Capture the cell that displays the provided text and extract its [x, y] central coordinate. 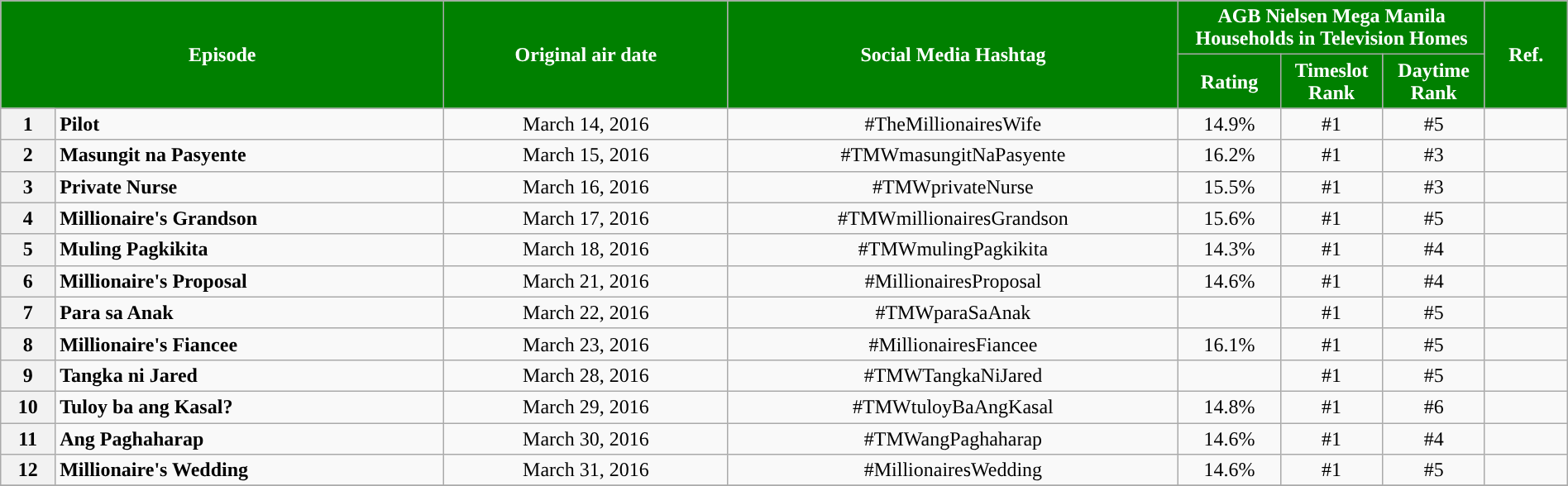
12 [28, 470]
Episode [222, 55]
Millionaire's Wedding [250, 470]
3 [28, 187]
March 30, 2016 [586, 439]
Private Nurse [250, 187]
4 [28, 218]
Ang Paghaharap [250, 439]
March 17, 2016 [586, 218]
March 18, 2016 [586, 250]
#6 [1434, 407]
Timeslot Rank [1331, 81]
14.3% [1230, 250]
AGB Nielsen Mega Manila Households in Television Homes [1331, 28]
14.9% [1230, 124]
2 [28, 155]
14.8% [1230, 407]
March 28, 2016 [586, 375]
Masungit na Pasyente [250, 155]
Millionaire's Proposal [250, 281]
Tangka ni Jared [250, 375]
#TMWmasungitNaPasyente [953, 155]
10 [28, 407]
#MillionairesFiancee [953, 344]
Rating [1230, 81]
#TMWTangkaNiJared [953, 375]
Tuloy ba ang Kasal? [250, 407]
#TheMillionairesWife [953, 124]
March 21, 2016 [586, 281]
#MillionairesWedding [953, 470]
5 [28, 250]
#TMWmulingPagkikita [953, 250]
March 16, 2016 [586, 187]
#TMWprivateNurse [953, 187]
Social Media Hashtag [953, 55]
Original air date [586, 55]
#TMWmillionairesGrandson [953, 218]
March 31, 2016 [586, 470]
16.2% [1230, 155]
Ref. [1526, 55]
8 [28, 344]
1 [28, 124]
March 22, 2016 [586, 312]
15.6% [1230, 218]
16.1% [1230, 344]
#MillionairesProposal [953, 281]
Pilot [250, 124]
Millionaire's Grandson [250, 218]
Daytime Rank [1434, 81]
Para sa Anak [250, 312]
9 [28, 375]
March 23, 2016 [586, 344]
6 [28, 281]
March 14, 2016 [586, 124]
Millionaire's Fiancee [250, 344]
11 [28, 439]
#TMWparaSaAnak [953, 312]
March 29, 2016 [586, 407]
Muling Pagkikita [250, 250]
15.5% [1230, 187]
#TMWtuloyBaAngKasal [953, 407]
7 [28, 312]
#TMWangPaghaharap [953, 439]
March 15, 2016 [586, 155]
